Locate the cell with the specified text and output its [x, y] center coordinate. 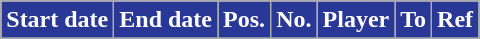
Ref [456, 20]
Pos. [244, 20]
To [414, 20]
No. [294, 20]
Player [356, 20]
End date [166, 20]
Start date [58, 20]
